Return (x, y) of the center of cell containing provided text 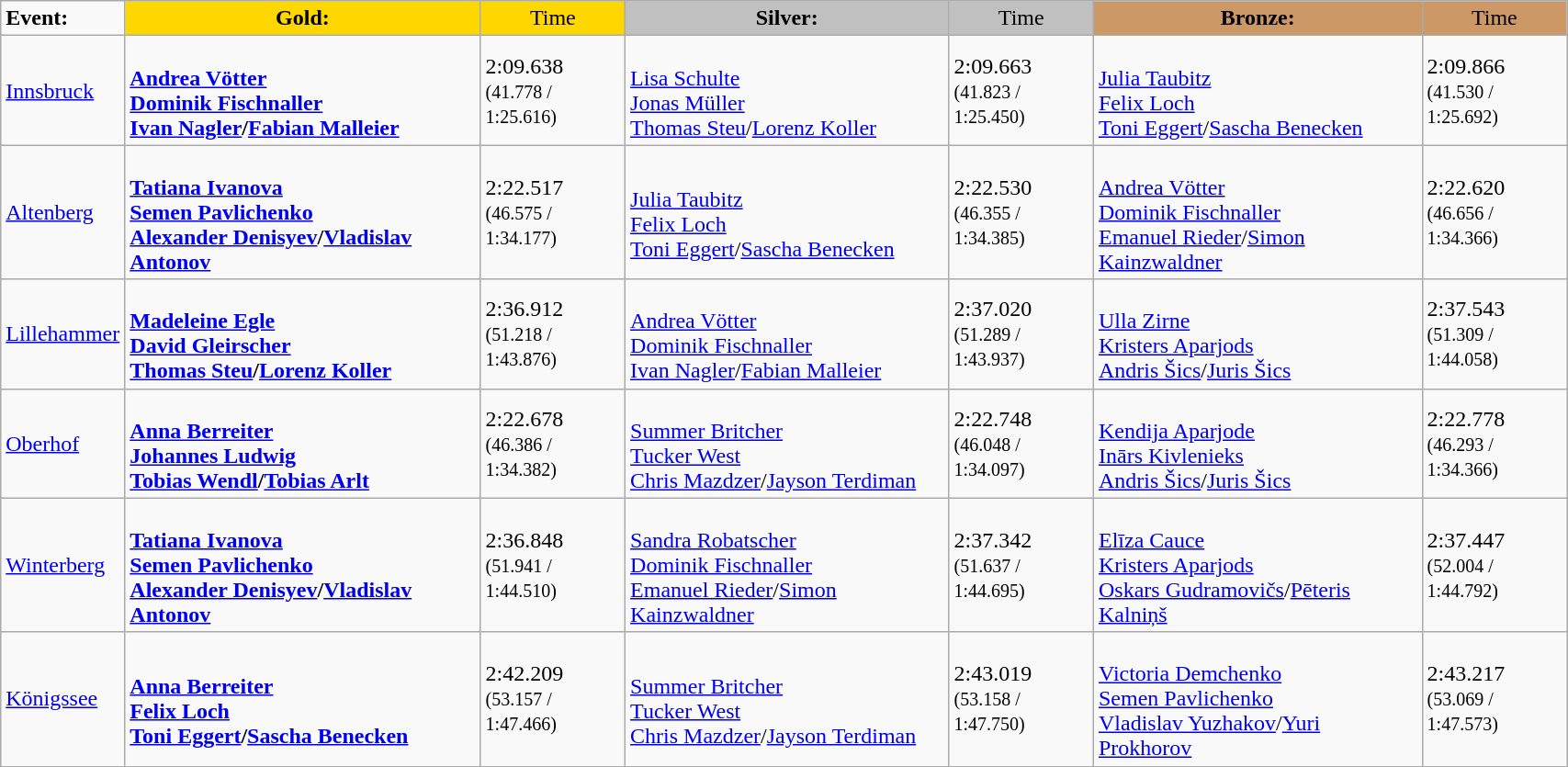
Altenberg (62, 212)
2:22.620(46.656 / 1:34.366) (1495, 212)
Andrea VötterDominik FischnallerEmanuel Rieder/Simon Kainzwaldner (1258, 212)
2:43.019(53.158 / 1:47.750) (1021, 699)
Oberhof (62, 443)
Innsbruck (62, 90)
2:22.748(46.048 / 1:34.097) (1021, 443)
Sandra RobatscherDominik FischnallerEmanuel Rieder/Simon Kainzwaldner (787, 565)
2:37.447(52.004 / 1:44.792) (1495, 565)
2:42.209(53.157 / 1:47.466) (553, 699)
Kendija AparjodeInārs KivlenieksAndris Šics/Juris Šics (1258, 443)
2:22.678(46.386 / 1:34.382) (553, 443)
Anna BerreiterJohannes LudwigTobias Wendl/Tobias Arlt (303, 443)
Lisa SchulteJonas MüllerThomas Steu/Lorenz Koller (787, 90)
2:09.866(41.530 / 1:25.692) (1495, 90)
2:37.543(51.309 / 1:44.058) (1495, 334)
Anna BerreiterFelix LochToni Eggert/Sascha Benecken (303, 699)
Gold: (303, 18)
Lillehammer (62, 334)
Event: (62, 18)
Königssee (62, 699)
2:37.342(51.637 / 1:44.695) (1021, 565)
2:22.530(46.355 / 1:34.385) (1021, 212)
Bronze: (1258, 18)
Winterberg (62, 565)
2:22.778(46.293 / 1:34.366) (1495, 443)
2:36.912(51.218 / 1:43.876) (553, 334)
Elīza CauceKristers AparjodsOskars Gudramovičs/Pēteris Kalniņš (1258, 565)
Silver: (787, 18)
2:09.638(41.778 / 1:25.616) (553, 90)
2:43.217(53.069 / 1:47.573) (1495, 699)
2:09.663(41.823 / 1:25.450) (1021, 90)
2:22.517(46.575 / 1:34.177) (553, 212)
Madeleine EgleDavid GleirscherThomas Steu/Lorenz Koller (303, 334)
Ulla ZirneKristers AparjodsAndris Šics/Juris Šics (1258, 334)
2:37.020(51.289 / 1:43.937) (1021, 334)
2:36.848(51.941 / 1:44.510) (553, 565)
Victoria DemchenkoSemen PavlichenkoVladislav Yuzhakov/Yuri Prokhorov (1258, 699)
